Return the (X, Y) coordinate for the center point of the cell that contains the specified text.  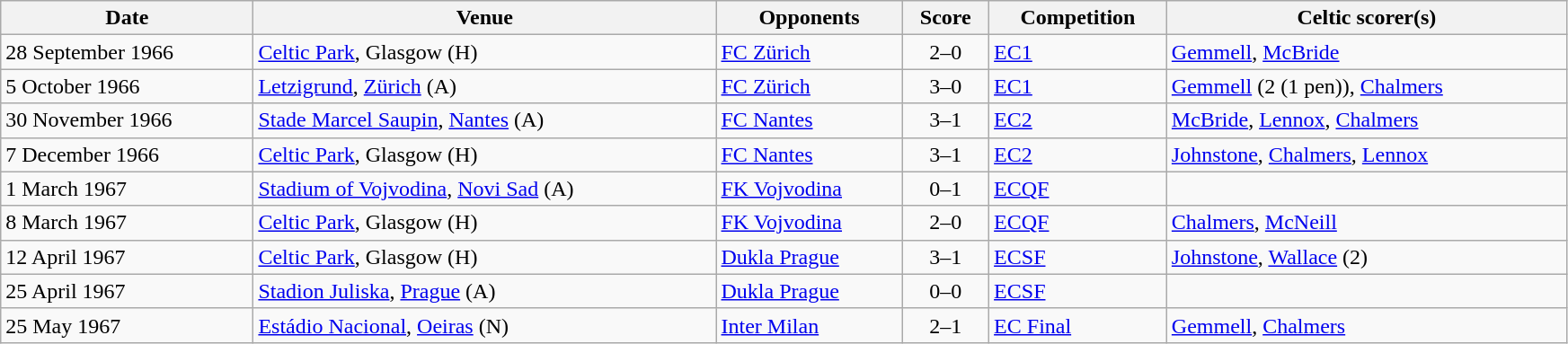
Stadion Juliska, Prague (A) (485, 291)
Gemmell, Chalmers (1366, 325)
3–0 (945, 86)
30 November 1966 (128, 120)
Gemmell, McBride (1366, 52)
8 March 1967 (128, 223)
Johnstone, Chalmers, Lennox (1366, 154)
Gemmell (2 (1 pen)), Chalmers (1366, 86)
5 October 1966 (128, 86)
Johnstone, Wallace (2) (1366, 257)
Opponents (809, 18)
28 September 1966 (128, 52)
Score (945, 18)
Chalmers, McNeill (1366, 223)
Competition (1078, 18)
0–0 (945, 291)
Date (128, 18)
1 March 1967 (128, 189)
7 December 1966 (128, 154)
2–1 (945, 325)
Letzigrund, Zürich (A) (485, 86)
McBride, Lennox, Chalmers (1366, 120)
Inter Milan (809, 325)
25 May 1967 (128, 325)
12 April 1967 (128, 257)
Celtic scorer(s) (1366, 18)
EC Final (1078, 325)
Estádio Nacional, Oeiras (N) (485, 325)
Stadium of Vojvodina, Novi Sad (A) (485, 189)
Venue (485, 18)
0–1 (945, 189)
Stade Marcel Saupin, Nantes (A) (485, 120)
25 April 1967 (128, 291)
